Determine the [X, Y] coordinate at the center of the cell enclosing the given text.  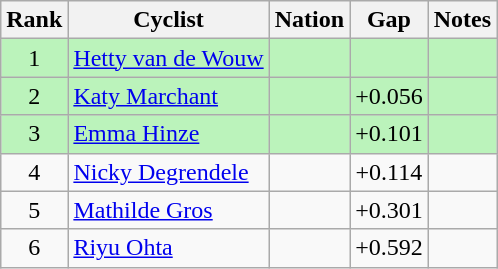
+0.301 [390, 210]
Nation [309, 20]
3 [34, 134]
+0.592 [390, 248]
4 [34, 172]
+0.056 [390, 96]
1 [34, 58]
2 [34, 96]
5 [34, 210]
Rank [34, 20]
Nicky Degrendele [168, 172]
+0.101 [390, 134]
Mathilde Gros [168, 210]
Cyclist [168, 20]
Riyu Ohta [168, 248]
6 [34, 248]
Notes [462, 20]
Hetty van de Wouw [168, 58]
+0.114 [390, 172]
Emma Hinze [168, 134]
Katy Marchant [168, 96]
Gap [390, 20]
